From the cell containing the given text, extract its center point as [X, Y] coordinate. 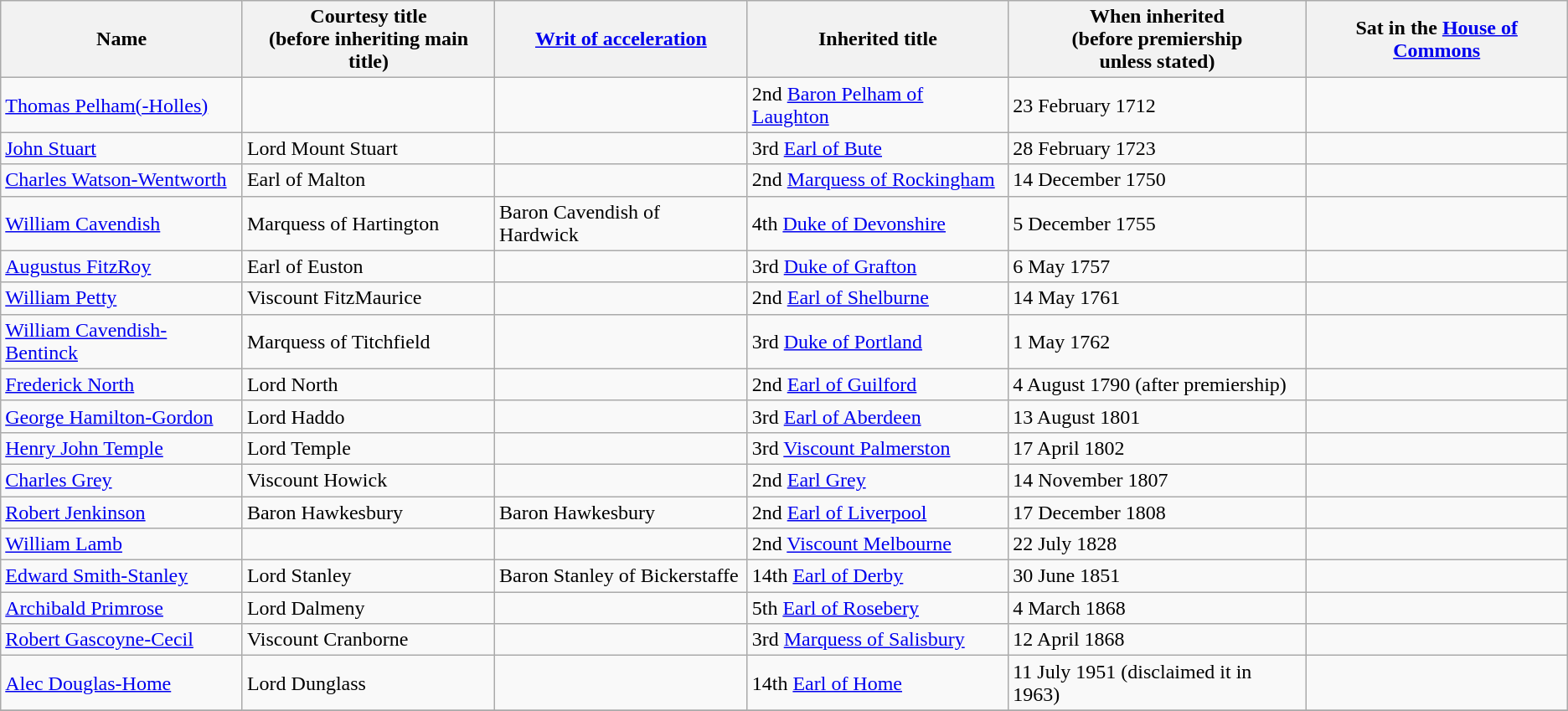
William Cavendish [122, 223]
Alec Douglas-Home [122, 683]
Charles Watson-Wentworth [122, 180]
Thomas Pelham(-Holles) [122, 106]
William Cavendish-Bentinck [122, 342]
Sat in the House of Commons [1436, 39]
Lord Mount Stuart [369, 148]
Frederick North [122, 384]
Earl of Euston [369, 266]
Edward Smith-Stanley [122, 576]
5 December 1755 [1158, 223]
14 May 1761 [1158, 298]
17 December 1808 [1158, 512]
Lord Haddo [369, 416]
3rd Earl of Bute [878, 148]
Writ of acceleration [622, 39]
When inherited(before premiershipunless stated) [1158, 39]
4 August 1790 (after premiership) [1158, 384]
2nd Earl Grey [878, 480]
22 July 1828 [1158, 544]
Henry John Temple [122, 448]
Viscount Howick [369, 480]
13 August 1801 [1158, 416]
5th Earl of Rosebery [878, 608]
Archibald Primrose [122, 608]
3rd Marquess of Salisbury [878, 640]
Marquess of Hartington [369, 223]
Viscount Cranborne [369, 640]
14th Earl of Home [878, 683]
Inherited title [878, 39]
Marquess of Titchfield [369, 342]
Lord Dalmeny [369, 608]
11 July 1951 (disclaimed it in 1963) [1158, 683]
14 December 1750 [1158, 180]
3rd Earl of Aberdeen [878, 416]
2nd Baron Pelham of Laughton [878, 106]
George Hamilton-Gordon [122, 416]
Viscount FitzMaurice [369, 298]
17 April 1802 [1158, 448]
23 February 1712 [1158, 106]
Earl of Malton [369, 180]
2nd Viscount Melbourne [878, 544]
4 March 1868 [1158, 608]
14th Earl of Derby [878, 576]
Robert Jenkinson [122, 512]
3rd Duke of Grafton [878, 266]
Baron Cavendish of Hardwick [622, 223]
12 April 1868 [1158, 640]
William Petty [122, 298]
Lord Dunglass [369, 683]
Courtesy title(before inheriting main title) [369, 39]
Baron Stanley of Bickerstaffe [622, 576]
2nd Marquess of Rockingham [878, 180]
Lord North [369, 384]
3rd Viscount Palmerston [878, 448]
Robert Gascoyne-Cecil [122, 640]
2nd Earl of Liverpool [878, 512]
4th Duke of Devonshire [878, 223]
Lord Stanley [369, 576]
30 June 1851 [1158, 576]
Name [122, 39]
6 May 1757 [1158, 266]
Augustus FitzRoy [122, 266]
2nd Earl of Shelburne [878, 298]
Charles Grey [122, 480]
John Stuart [122, 148]
3rd Duke of Portland [878, 342]
2nd Earl of Guilford [878, 384]
28 February 1723 [1158, 148]
Lord Temple [369, 448]
14 November 1807 [1158, 480]
William Lamb [122, 544]
1 May 1762 [1158, 342]
